For the text-containing cell, return its midpoint in (x, y) coordinate format. 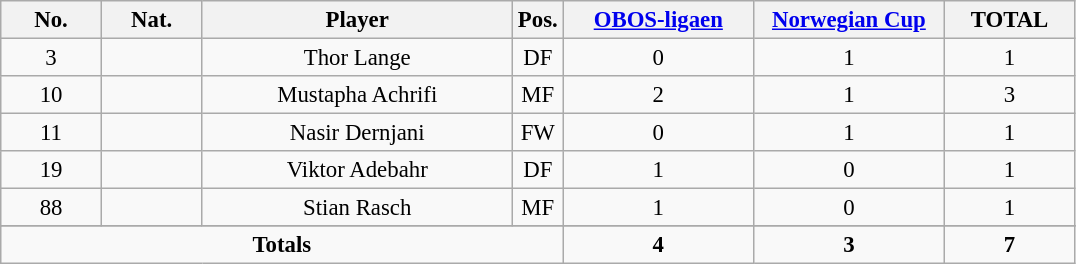
Totals (282, 245)
2 (658, 95)
10 (52, 95)
FW (538, 133)
Stian Rasch (358, 208)
11 (52, 133)
Thor Lange (358, 58)
Pos. (538, 20)
Viktor Adebahr (358, 170)
No. (52, 20)
19 (52, 170)
Norwegian Cup (850, 20)
Nasir Dernjani (358, 133)
88 (52, 208)
Nat. (152, 20)
Mustapha Achrifi (358, 95)
TOTAL (1010, 20)
4 (658, 245)
Player (358, 20)
7 (1010, 245)
OBOS-ligaen (658, 20)
